Search for the cell housing the specified text and yield its (x, y) center coordinate. 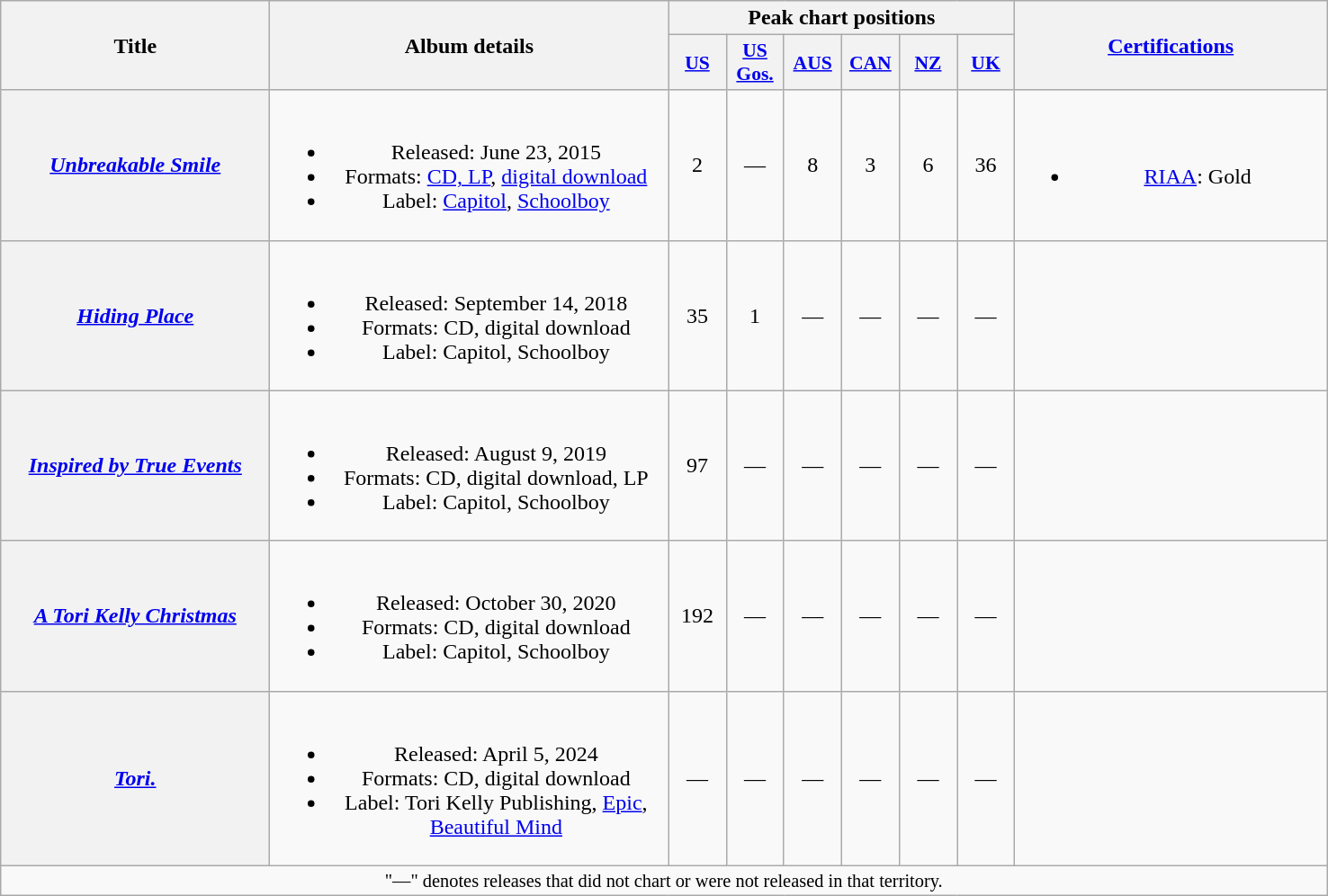
AUS (812, 63)
Released: June 23, 2015Formats: CD, LP, digital downloadLabel: Capitol, Schoolboy (470, 166)
Hiding Place (135, 315)
US (697, 63)
RIAA: Gold (1171, 166)
6 (928, 166)
Released: April 5, 2024Formats: CD, digital downloadLabel: Tori Kelly Publishing, Epic, Beautiful Mind (470, 778)
3 (870, 166)
CAN (870, 63)
Certifications (1171, 45)
"—" denotes releases that did not chart or were not released in that territory. (664, 881)
Released: September 14, 2018Formats: CD, digital downloadLabel: Capitol, Schoolboy (470, 315)
Released: August 9, 2019Formats: CD, digital download, LPLabel: Capitol, Schoolboy (470, 466)
35 (697, 315)
36 (986, 166)
Tori. (135, 778)
Album details (470, 45)
1 (755, 315)
UK (986, 63)
A Tori Kelly Christmas (135, 615)
Released: October 30, 2020Formats: CD, digital downloadLabel: Capitol, Schoolboy (470, 615)
192 (697, 615)
8 (812, 166)
Unbreakable Smile (135, 166)
97 (697, 466)
2 (697, 166)
Peak chart positions (842, 18)
USGos. (755, 63)
Title (135, 45)
NZ (928, 63)
Inspired by True Events (135, 466)
